Identify which cell holds the provided text, then report its (X, Y) central coordinate. 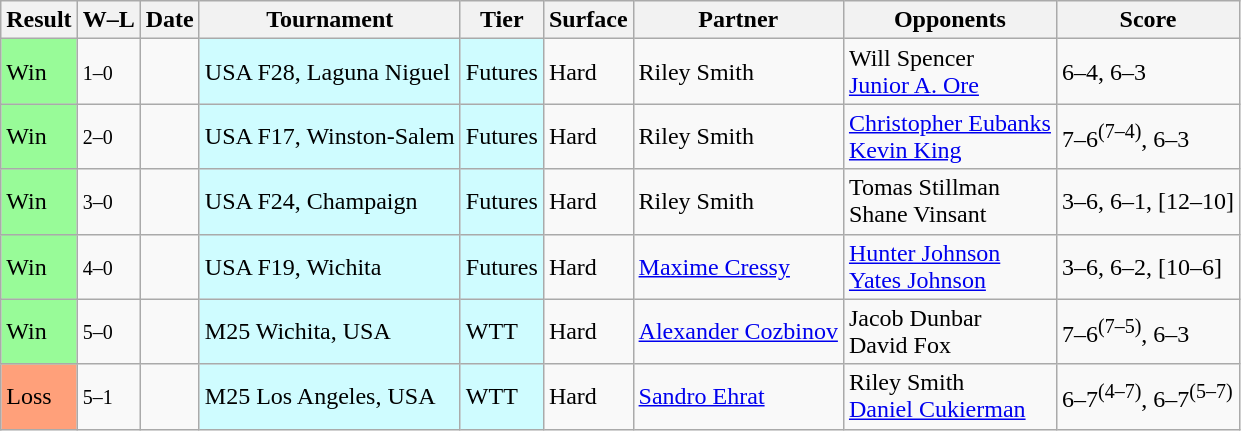
Sandro Ehrat (738, 396)
5–1 (108, 396)
3–0 (108, 202)
USA F24, Champaign (330, 202)
Tournament (330, 20)
Will Spencer Junior A. Ore (950, 72)
Maxime Cressy (738, 266)
1–0 (108, 72)
Partner (738, 20)
M25 Wichita, USA (330, 332)
5–0 (108, 332)
USA F17, Winston-Salem (330, 136)
7–6(7–5), 6–3 (1148, 332)
Hunter Johnson Yates Johnson (950, 266)
Loss (39, 396)
Alexander Cozbinov (738, 332)
Result (39, 20)
6–4, 6–3 (1148, 72)
USA F28, Laguna Niguel (330, 72)
2–0 (108, 136)
7–6(7–4), 6–3 (1148, 136)
Score (1148, 20)
Opponents (950, 20)
6–7(4–7), 6–7(5–7) (1148, 396)
Surface (588, 20)
Christopher Eubanks Kevin King (950, 136)
Tomas Stillman Shane Vinsant (950, 202)
Riley Smith Daniel Cukierman (950, 396)
4–0 (108, 266)
W–L (108, 20)
USA F19, Wichita (330, 266)
Date (170, 20)
Tier (502, 20)
M25 Los Angeles, USA (330, 396)
3–6, 6–2, [10–6] (1148, 266)
Jacob Dunbar David Fox (950, 332)
3–6, 6–1, [12–10] (1148, 202)
